Detect which cell encompasses the target text, then output its (X, Y) center coordinate. 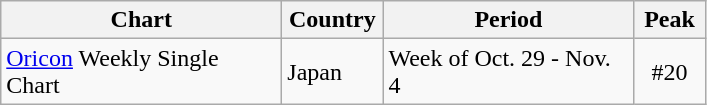
Week of Oct. 29 - Nov. 4 (508, 72)
Japan (332, 72)
Period (508, 20)
#20 (670, 72)
Oricon Weekly Single Chart (142, 72)
Peak (670, 20)
Country (332, 20)
Chart (142, 20)
